Scan for the cell matching the given text and deliver its [X, Y] coordinate at center. 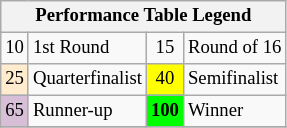
Runner-up [87, 112]
40 [164, 80]
1st Round [87, 48]
Round of 16 [234, 48]
15 [164, 48]
Performance Table Legend [144, 16]
Winner [234, 112]
65 [15, 112]
25 [15, 80]
10 [15, 48]
100 [164, 112]
Quarterfinalist [87, 80]
Semifinalist [234, 80]
